Scan for the cell matching the given text and deliver its [X, Y] coordinate at center. 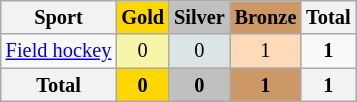
Sport [59, 17]
Field hockey [59, 51]
Bronze [266, 17]
Gold [142, 17]
Silver [200, 17]
